Pinpoint the cell where the given text exists, returning its (x, y) midpoint coordinate. 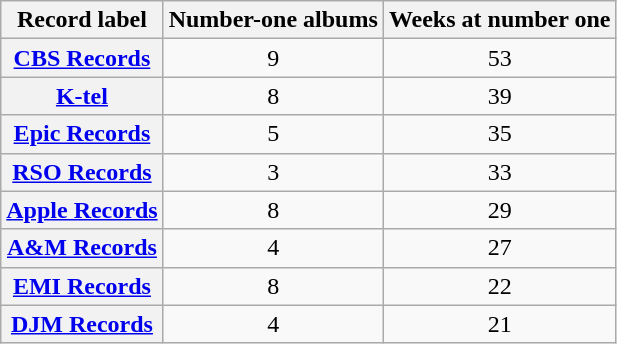
A&M Records (82, 248)
21 (500, 324)
Number-one albums (273, 20)
DJM Records (82, 324)
Epic Records (82, 134)
CBS Records (82, 58)
3 (273, 172)
5 (273, 134)
K-tel (82, 96)
9 (273, 58)
22 (500, 286)
27 (500, 248)
RSO Records (82, 172)
29 (500, 210)
Record label (82, 20)
EMI Records (82, 286)
53 (500, 58)
39 (500, 96)
33 (500, 172)
Weeks at number one (500, 20)
35 (500, 134)
Apple Records (82, 210)
